Output the [x, y] coordinate of the center of the cell containing the given text.  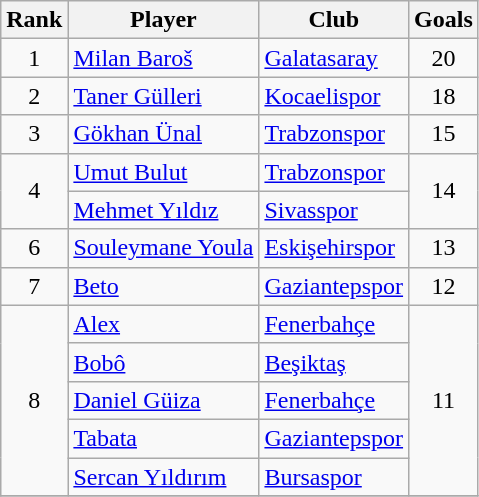
2 [34, 96]
Milan Baroš [164, 58]
Umut Bulut [164, 172]
7 [34, 286]
Sivasspor [334, 210]
Beto [164, 286]
1 [34, 58]
Gökhan Ünal [164, 134]
12 [444, 286]
Beşiktaş [334, 362]
Sercan Yıldırım [164, 477]
3 [34, 134]
6 [34, 248]
Bursaspor [334, 477]
Player [164, 20]
Souleymane Youla [164, 248]
4 [34, 191]
Alex [164, 324]
Taner Gülleri [164, 96]
11 [444, 400]
15 [444, 134]
Tabata [164, 438]
Mehmet Yıldız [164, 210]
Galatasaray [334, 58]
Kocaelispor [334, 96]
Rank [34, 20]
18 [444, 96]
Club [334, 20]
Bobô [164, 362]
13 [444, 248]
20 [444, 58]
14 [444, 191]
Eskişehirspor [334, 248]
Daniel Güiza [164, 400]
8 [34, 400]
Goals [444, 20]
